Locate the cell with the specified text and output its [x, y] center coordinate. 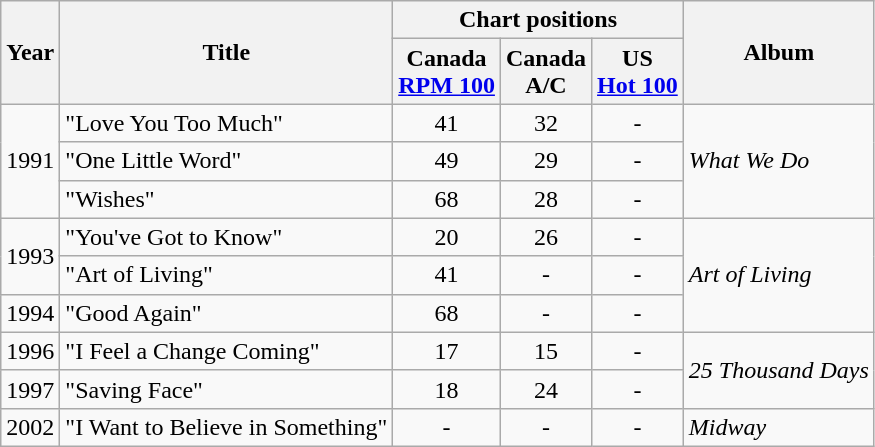
1996 [30, 351]
28 [546, 199]
1994 [30, 313]
24 [546, 389]
"I Want to Believe in Something" [226, 427]
US Hot 100 [638, 72]
"Saving Face" [226, 389]
Year [30, 52]
"Good Again" [226, 313]
15 [546, 351]
26 [546, 237]
32 [546, 123]
"I Feel a Change Coming" [226, 351]
49 [447, 161]
25 Thousand Days [778, 370]
Canada A/C [546, 72]
20 [447, 237]
"One Little Word" [226, 161]
Canada RPM 100 [447, 72]
What We Do [778, 161]
Album [778, 52]
"You've Got to Know" [226, 237]
29 [546, 161]
"Art of Living" [226, 275]
Chart positions [538, 20]
"Love You Too Much" [226, 123]
1991 [30, 161]
17 [447, 351]
18 [447, 389]
Art of Living [778, 275]
"Wishes" [226, 199]
Midway [778, 427]
1993 [30, 256]
2002 [30, 427]
1997 [30, 389]
Title [226, 52]
